Return [x, y] of the center of cell containing provided text 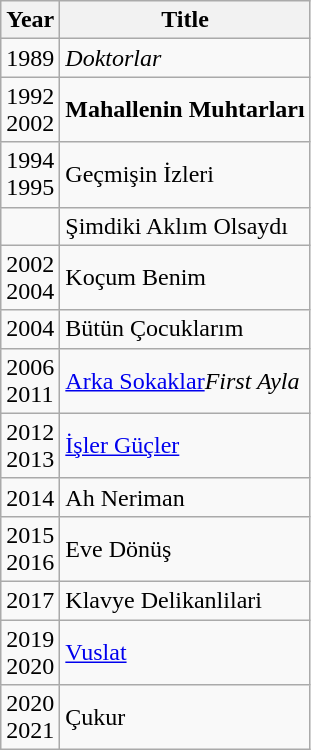
Koçum Benim [185, 278]
20192020 [30, 652]
19922002 [30, 110]
Doktorlar [185, 58]
19941995 [30, 174]
Şimdiki Aklım Olsaydı [185, 226]
20062011 [30, 380]
Geçmişin İzleri [185, 174]
2017 [30, 600]
1989 [30, 58]
Vuslat [185, 652]
20202021 [30, 718]
Mahallenin Muhtarları [185, 110]
Klavye Delikanlilari [185, 600]
Title [185, 20]
Ah Neriman [185, 497]
Year [30, 20]
Bütün Çocuklarım [185, 329]
20122013 [30, 446]
20152016 [30, 548]
Eve Dönüş [185, 548]
2004 [30, 329]
2014 [30, 497]
20022004 [30, 278]
İşler Güçler [185, 446]
Çukur [185, 718]
Arka SokaklarFirst Ayla [185, 380]
